Search for the cell housing the specified text and yield its (X, Y) center coordinate. 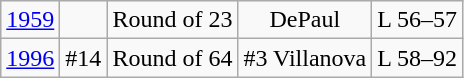
#3 Villanova (305, 58)
L 58–92 (418, 58)
1959 (30, 20)
DePaul (305, 20)
#14 (84, 58)
Round of 64 (172, 58)
L 56–57 (418, 20)
1996 (30, 58)
Round of 23 (172, 20)
